Pinpoint the cell where the given text exists, returning its (X, Y) midpoint coordinate. 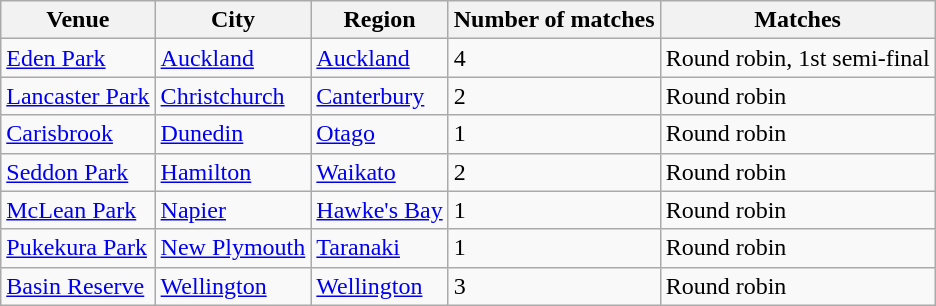
Christchurch (233, 96)
Canterbury (380, 96)
Carisbrook (78, 134)
4 (554, 58)
3 (554, 286)
Hamilton (233, 172)
Matches (798, 20)
Region (380, 20)
Lancaster Park (78, 96)
Number of matches (554, 20)
Otago (380, 134)
Hawke's Bay (380, 210)
New Plymouth (233, 248)
Dunedin (233, 134)
Venue (78, 20)
Pukekura Park (78, 248)
Basin Reserve (78, 286)
Round robin, 1st semi-final (798, 58)
Waikato (380, 172)
Napier (233, 210)
Eden Park (78, 58)
City (233, 20)
Taranaki (380, 248)
McLean Park (78, 210)
Seddon Park (78, 172)
